Locate the cell with the specified text and output its (x, y) center coordinate. 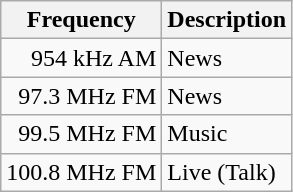
Description (227, 20)
Music (227, 134)
97.3 MHz FM (82, 96)
100.8 MHz FM (82, 172)
99.5 MHz FM (82, 134)
Live (Talk) (227, 172)
954 kHz AM (82, 58)
Frequency (82, 20)
